From the cell containing the given text, extract its center point as (x, y) coordinate. 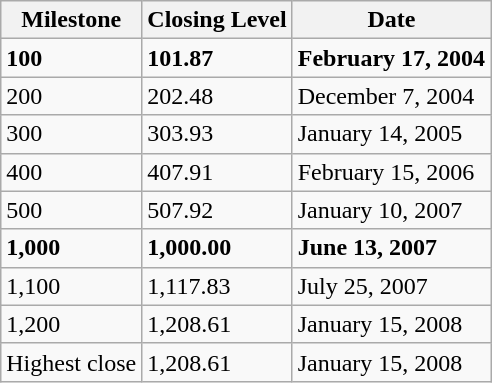
400 (72, 172)
February 15, 2006 (391, 172)
January 10, 2007 (391, 210)
202.48 (217, 96)
1,200 (72, 324)
407.91 (217, 172)
December 7, 2004 (391, 96)
February 17, 2004 (391, 58)
1,117.83 (217, 286)
200 (72, 96)
100 (72, 58)
January 14, 2005 (391, 134)
101.87 (217, 58)
June 13, 2007 (391, 248)
Highest close (72, 362)
1,100 (72, 286)
303.93 (217, 134)
Closing Level (217, 20)
507.92 (217, 210)
500 (72, 210)
Date (391, 20)
Milestone (72, 20)
300 (72, 134)
1,000.00 (217, 248)
1,000 (72, 248)
July 25, 2007 (391, 286)
